Search for the cell housing the specified text and yield its (X, Y) center coordinate. 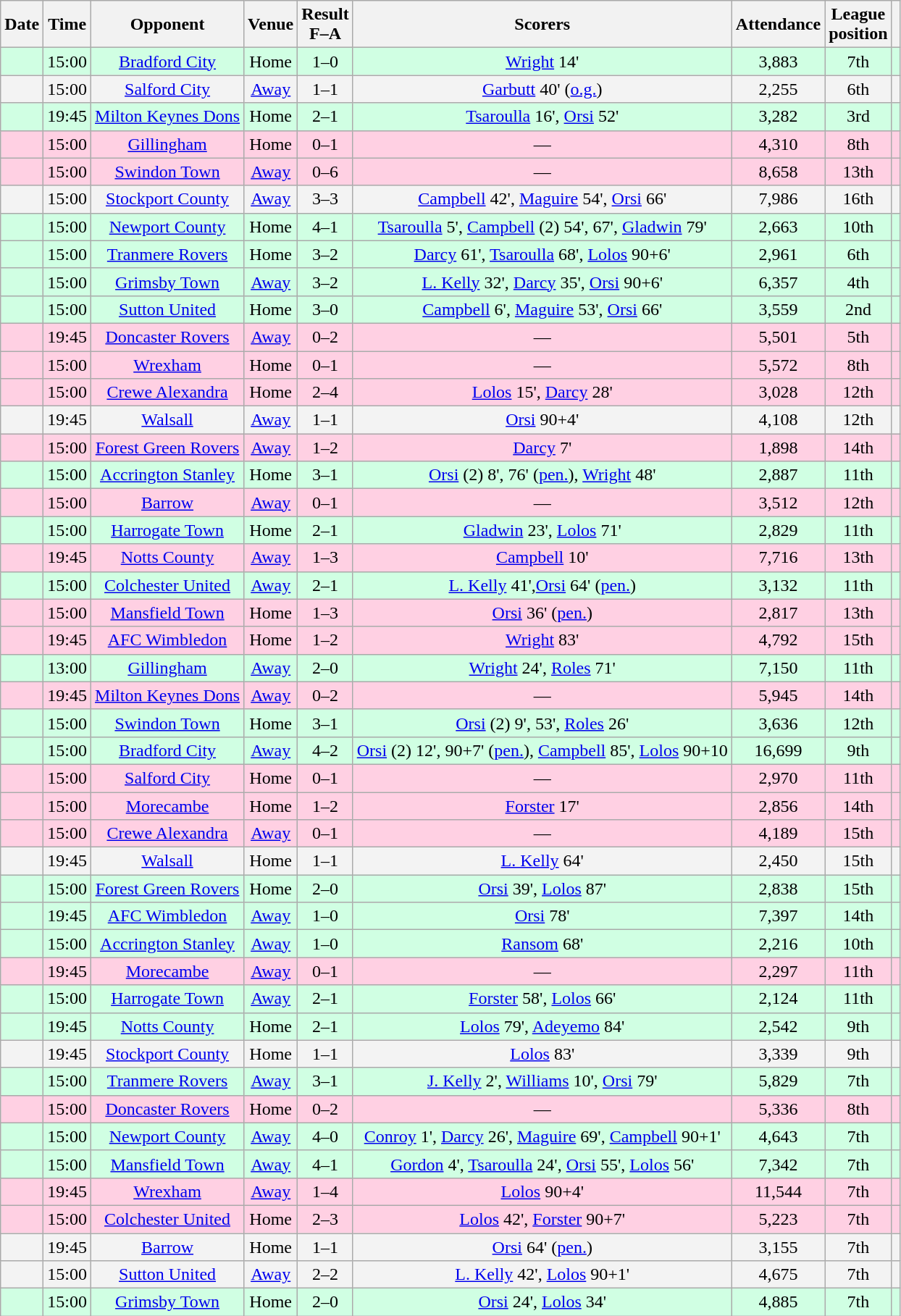
Attendance (778, 25)
7,397 (778, 916)
Ransom 68' (542, 944)
Forster 58', Lolos 66' (542, 999)
4,675 (778, 1275)
Wright 83' (542, 640)
Date (22, 25)
4,643 (778, 1136)
2,829 (778, 530)
3,028 (778, 393)
Venue (271, 25)
3–0 (325, 309)
Darcy 61', Tsaroulla 68', Lolos 90+6' (542, 254)
3,339 (778, 1054)
16,699 (778, 750)
2,970 (778, 778)
4–2 (325, 750)
2,887 (778, 475)
Tsaroulla 16', Orsi 52' (542, 117)
1–4 (325, 1191)
Leagueposition (858, 25)
Lolos 90+4' (542, 1191)
Orsi 24', Lolos 34' (542, 1302)
Orsi 90+4' (542, 420)
2,124 (778, 999)
7,716 (778, 558)
13:00 (67, 668)
1,898 (778, 448)
Lolos 79', Adeyemo 84' (542, 1026)
4,885 (778, 1302)
Gladwin 23', Lolos 71' (542, 530)
Lolos 83' (542, 1054)
Campbell 42', Maguire 54', Orsi 66' (542, 199)
L. Kelly 32', Darcy 35', Orsi 90+6' (542, 282)
2–4 (325, 393)
L. Kelly 41',Orsi 64' (pen.) (542, 585)
4,108 (778, 420)
16th (858, 199)
Gordon 4', Tsaroulla 24', Orsi 55', Lolos 56' (542, 1164)
5,572 (778, 364)
Campbell 10' (542, 558)
2,450 (778, 861)
Darcy 7' (542, 448)
4,310 (778, 144)
Garbutt 40' (o.g.) (542, 89)
J. Kelly 2', Williams 10', Orsi 79' (542, 1081)
3,282 (778, 117)
2,255 (778, 89)
L. Kelly 42', Lolos 90+1' (542, 1275)
0–6 (325, 172)
2nd (858, 309)
3,559 (778, 309)
5,223 (778, 1219)
4,792 (778, 640)
Orsi (2) 12', 90+7' (pen.), Campbell 85', Lolos 90+10 (542, 750)
Orsi (2) 9', 53', Roles 26' (542, 723)
5,829 (778, 1081)
3–3 (325, 199)
Wright 14' (542, 62)
3rd (858, 117)
ResultF–A (325, 25)
4th (858, 282)
7,986 (778, 199)
4–0 (325, 1136)
Lolos 15', Darcy 28' (542, 393)
Orsi 36' (pen.) (542, 613)
6,357 (778, 282)
Lolos 42', Forster 90+7' (542, 1219)
2,838 (778, 889)
3,512 (778, 503)
Tsaroulla 5', Campbell (2) 54', 67', Gladwin 79' (542, 227)
Opponent (168, 25)
Wright 24', Roles 71' (542, 668)
2,297 (778, 971)
2,856 (778, 806)
L. Kelly 64' (542, 861)
2,542 (778, 1026)
2,216 (778, 944)
2–2 (325, 1275)
5,501 (778, 337)
2–3 (325, 1219)
7,150 (778, 668)
Orsi 64' (pen.) (542, 1246)
2,663 (778, 227)
5th (858, 337)
11,544 (778, 1191)
4,189 (778, 834)
Orsi 39', Lolos 87' (542, 889)
3,132 (778, 585)
3,883 (778, 62)
Campbell 6', Maguire 53', Orsi 66' (542, 309)
Orsi (2) 8', 76' (pen.), Wright 48' (542, 475)
3,636 (778, 723)
Orsi 78' (542, 916)
Conroy 1', Darcy 26', Maguire 69', Campbell 90+1' (542, 1136)
Forster 17' (542, 806)
Time (67, 25)
7,342 (778, 1164)
2,817 (778, 613)
Scorers (542, 25)
5,945 (778, 695)
8,658 (778, 172)
3,155 (778, 1246)
5,336 (778, 1109)
2,961 (778, 254)
